Pinpoint the cell where the given text exists, returning its [X, Y] midpoint coordinate. 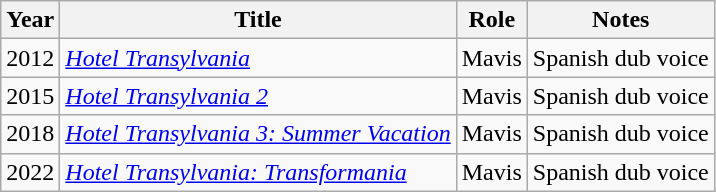
Notes [620, 20]
Title [258, 20]
Hotel Transylvania [258, 58]
Year [30, 20]
2012 [30, 58]
2015 [30, 96]
Hotel Transylvania 3: Summer Vacation [258, 134]
2022 [30, 172]
2018 [30, 134]
Hotel Transylvania: Transformania [258, 172]
Role [492, 20]
Hotel Transylvania 2 [258, 96]
